Locate the cell with the specified text and output its (x, y) center coordinate. 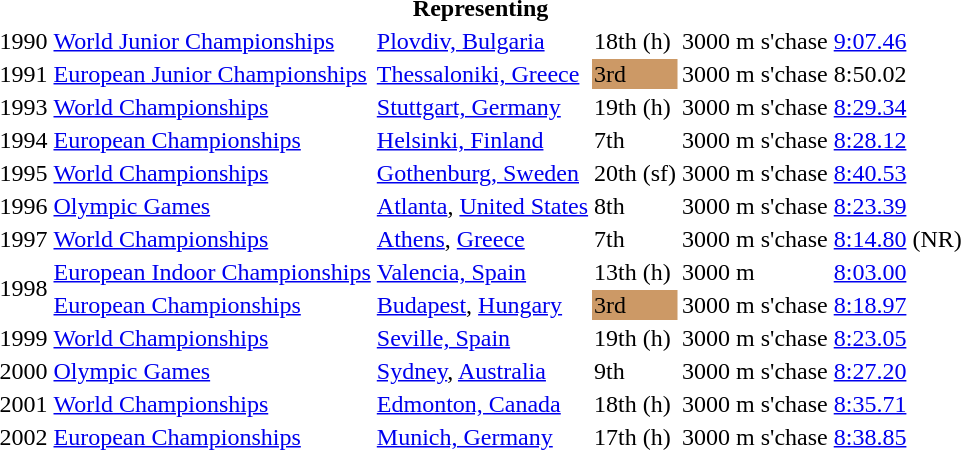
3000 m (756, 272)
World Junior Championships (212, 41)
Stuttgart, Germany (482, 107)
Atlanta, United States (482, 206)
20th (sf) (636, 173)
13th (h) (636, 272)
Plovdiv, Bulgaria (482, 41)
European Junior Championships (212, 74)
9th (636, 371)
Helsinki, Finland (482, 140)
Sydney, Australia (482, 371)
8th (636, 206)
Gothenburg, Sweden (482, 173)
Thessaloniki, Greece (482, 74)
Budapest, Hungary (482, 305)
Valencia, Spain (482, 272)
European Indoor Championships (212, 272)
Edmonton, Canada (482, 404)
Athens, Greece (482, 239)
Seville, Spain (482, 338)
